Output the (x, y) coordinate of the center of the cell containing the given text.  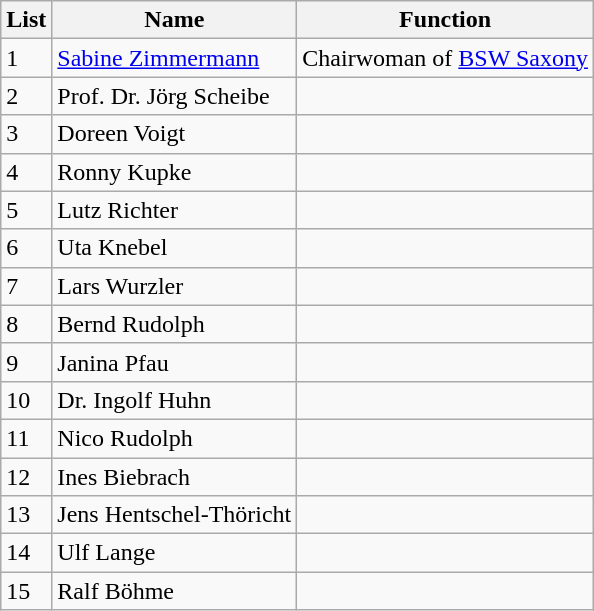
Chairwoman of BSW Saxony (446, 58)
Prof. Dr. Jörg Scheibe (174, 96)
4 (26, 172)
Doreen Voigt (174, 134)
Nico Rudolph (174, 438)
10 (26, 400)
1 (26, 58)
Lars Wurzler (174, 286)
Jens Hentschel-Thöricht (174, 515)
Lutz Richter (174, 210)
15 (26, 591)
Name (174, 20)
2 (26, 96)
12 (26, 477)
7 (26, 286)
Ronny Kupke (174, 172)
6 (26, 248)
Uta Knebel (174, 248)
13 (26, 515)
List (26, 20)
Ulf Lange (174, 553)
Ralf Böhme (174, 591)
Bernd Rudolph (174, 324)
Janina Pfau (174, 362)
9 (26, 362)
8 (26, 324)
11 (26, 438)
5 (26, 210)
Ines Biebrach (174, 477)
Function (446, 20)
14 (26, 553)
3 (26, 134)
Sabine Zimmermann (174, 58)
Dr. Ingolf Huhn (174, 400)
